Return the [x, y] coordinate for the center point of the cell that contains the specified text.  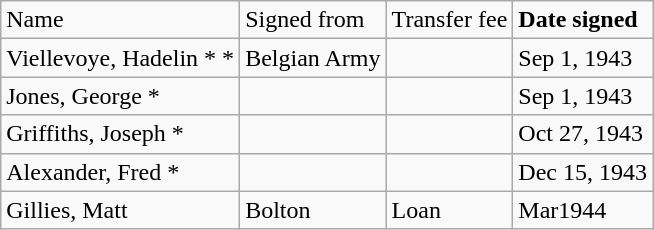
Name [120, 20]
Oct 27, 1943 [583, 134]
Viellevoye, Hadelin * * [120, 58]
Dec 15, 1943 [583, 172]
Belgian Army [313, 58]
Mar1944 [583, 210]
Transfer fee [450, 20]
Jones, George * [120, 96]
Bolton [313, 210]
Date signed [583, 20]
Gillies, Matt [120, 210]
Loan [450, 210]
Alexander, Fred * [120, 172]
Griffiths, Joseph * [120, 134]
Signed from [313, 20]
